Return (X, Y) of the center of cell containing provided text 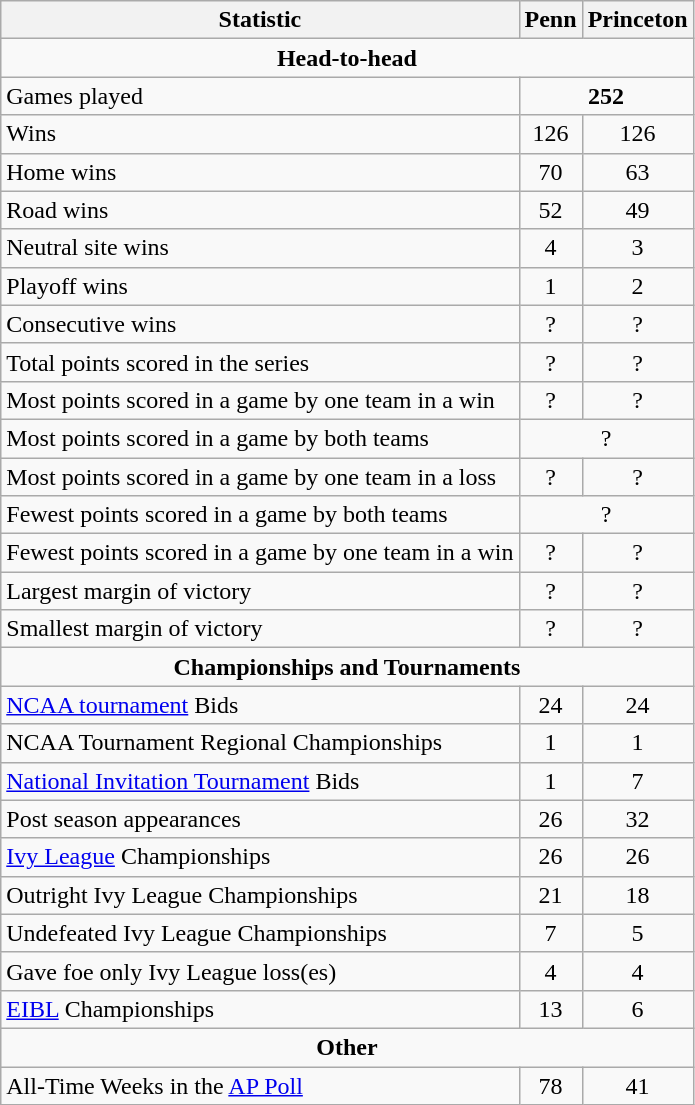
Other (347, 1047)
Head-to-head (347, 58)
NCAA Tournament Regional Championships (260, 743)
Largest margin of victory (260, 591)
Penn (550, 20)
2 (638, 286)
Wins (260, 134)
Road wins (260, 210)
Most points scored in a game by one team in a loss (260, 477)
NCAA tournament Bids (260, 705)
Fewest points scored in a game by one team in a win (260, 553)
49 (638, 210)
Ivy League Championships (260, 857)
Home wins (260, 172)
Most points scored in a game by one team in a win (260, 400)
Smallest margin of victory (260, 629)
252 (606, 96)
13 (550, 1009)
3 (638, 248)
Fewest points scored in a game by both teams (260, 515)
52 (550, 210)
National Invitation Tournament Bids (260, 781)
63 (638, 172)
5 (638, 933)
Princeton (638, 20)
18 (638, 895)
6 (638, 1009)
32 (638, 819)
Gave foe only Ivy League loss(es) (260, 971)
Neutral site wins (260, 248)
Undefeated Ivy League Championships (260, 933)
78 (550, 1085)
Championships and Tournaments (347, 667)
Playoff wins (260, 286)
Total points scored in the series (260, 362)
70 (550, 172)
Statistic (260, 20)
EIBL Championships (260, 1009)
Consecutive wins (260, 324)
Most points scored in a game by both teams (260, 438)
All-Time Weeks in the AP Poll (260, 1085)
41 (638, 1085)
Games played (260, 96)
Post season appearances (260, 819)
21 (550, 895)
Outright Ivy League Championships (260, 895)
